Identify which cell holds the provided text, then report its [X, Y] central coordinate. 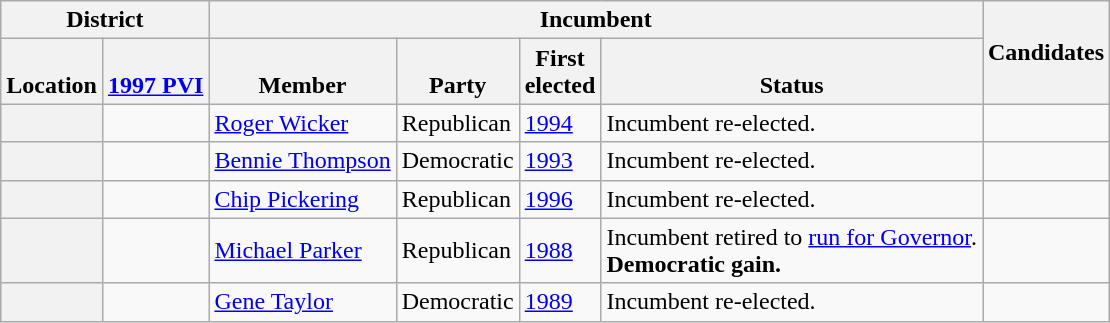
Candidates [1046, 52]
Party [458, 72]
1996 [560, 199]
Incumbent retired to run for Governor.Democratic gain. [792, 250]
Firstelected [560, 72]
Michael Parker [302, 250]
1994 [560, 123]
Gene Taylor [302, 302]
1989 [560, 302]
Status [792, 72]
Roger Wicker [302, 123]
District [105, 20]
Bennie Thompson [302, 161]
Incumbent [596, 20]
Location [52, 72]
1997 PVI [155, 72]
1988 [560, 250]
1993 [560, 161]
Chip Pickering [302, 199]
Member [302, 72]
